Return the (X, Y) coordinate for the center point of the cell that contains the specified text.  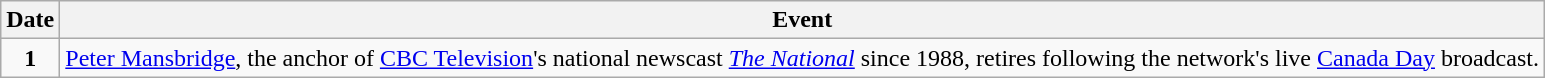
Event (802, 20)
1 (30, 58)
Date (30, 20)
